Locate the cell with the specified text and output its (x, y) center coordinate. 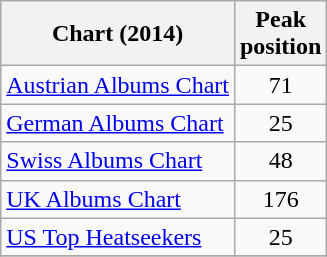
Austrian Albums Chart (118, 85)
71 (280, 85)
Chart (2014) (118, 34)
48 (280, 161)
176 (280, 199)
Swiss Albums Chart (118, 161)
US Top Heatseekers (118, 237)
UK Albums Chart (118, 199)
German Albums Chart (118, 123)
Peakposition (280, 34)
